Return (X, Y) of the center of cell containing provided text 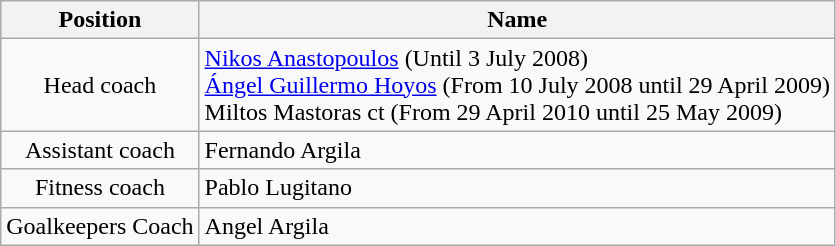
Position (100, 20)
Name (517, 20)
Fernando Argila (517, 150)
Goalkeepers Coach (100, 226)
Fitness coach (100, 188)
Assistant coach (100, 150)
Pablo Lugitano (517, 188)
Angel Argila (517, 226)
Head coach (100, 85)
